Extract the (X, Y) coordinate from the center of the cell holding the provided text.  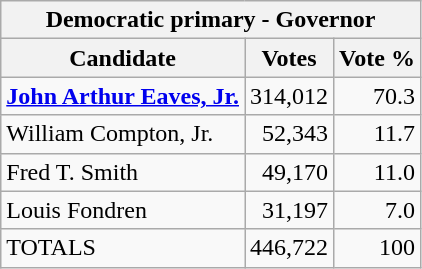
Candidate (123, 58)
Fred T. Smith (123, 172)
TOTALS (123, 248)
70.3 (378, 96)
52,343 (290, 134)
446,722 (290, 248)
31,197 (290, 210)
John Arthur Eaves, Jr. (123, 96)
Democratic primary - Governor (211, 20)
William Compton, Jr. (123, 134)
7.0 (378, 210)
Vote % (378, 58)
49,170 (290, 172)
Votes (290, 58)
11.7 (378, 134)
11.0 (378, 172)
314,012 (290, 96)
100 (378, 248)
Louis Fondren (123, 210)
